Determine the [X, Y] coordinate at the center of the cell enclosing the given text.  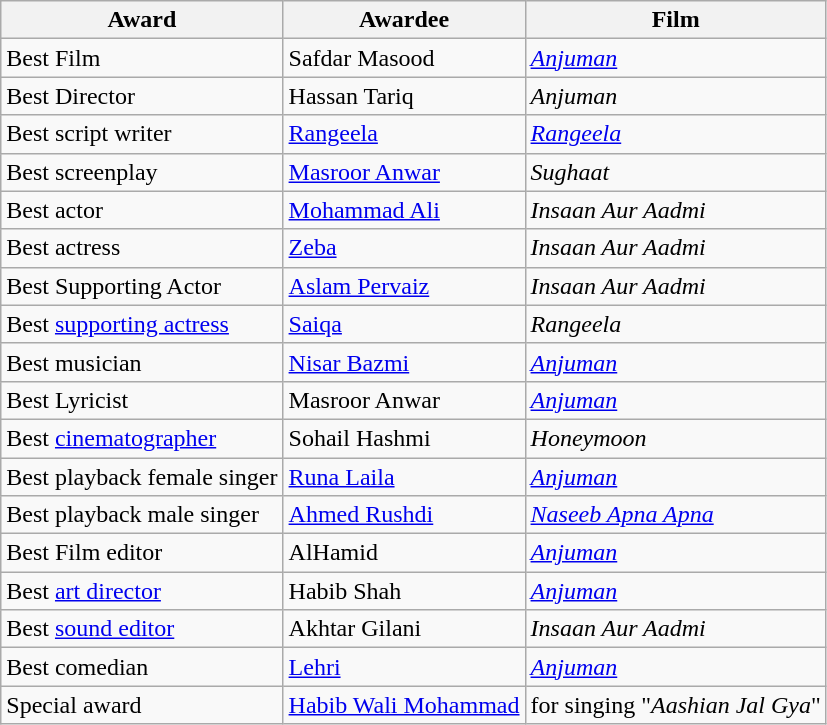
Honeymoon [676, 438]
Safdar Masood [404, 58]
Hassan Tariq [404, 96]
Naseeb Apna Apna [676, 515]
Nisar Bazmi [404, 362]
Best Film editor [142, 553]
Best comedian [142, 667]
Akhtar Gilani [404, 629]
Habib Shah [404, 591]
Best playback male singer [142, 515]
Award [142, 20]
Saiqa [404, 324]
Best script writer [142, 134]
AlHamid [404, 553]
Mohammad Ali [404, 210]
Ahmed Rushdi [404, 515]
Best sound editor [142, 629]
Film [676, 20]
Sohail Hashmi [404, 438]
Special award [142, 705]
Best Director [142, 96]
Best playback female singer [142, 477]
Habib Wali Mohammad [404, 705]
Best Supporting Actor [142, 286]
Best actress [142, 248]
Best actor [142, 210]
Awardee [404, 20]
Aslam Pervaiz [404, 286]
Best Film [142, 58]
Sughaat [676, 172]
Best Lyricist [142, 400]
Best musician [142, 362]
Zeba [404, 248]
Best art director [142, 591]
Best supporting actress [142, 324]
Best cinematographer [142, 438]
Lehri [404, 667]
Runa Laila [404, 477]
for singing "Aashian Jal Gya" [676, 705]
Best screenplay [142, 172]
